Output the [x, y] coordinate of the center of the cell containing the given text.  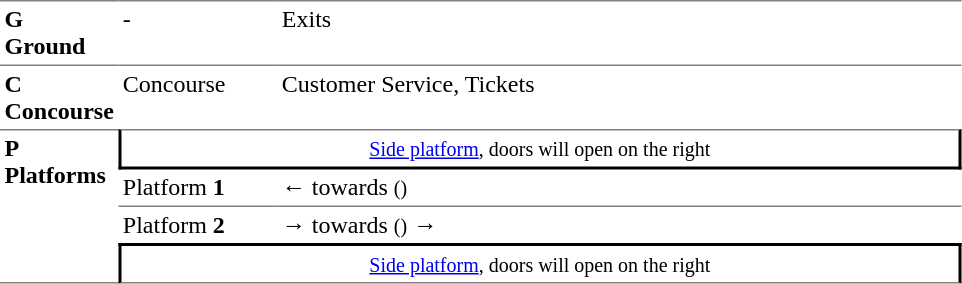
GGround [59, 33]
Exits [619, 33]
Platform 1 [198, 189]
Platform 2 [198, 225]
- [198, 33]
Concourse [198, 98]
PPlatforms [59, 206]
→ towards () → [619, 225]
Customer Service, Tickets [619, 98]
CConcourse [59, 98]
← towards () [619, 189]
